Locate the cell with the specified text and output its (x, y) center coordinate. 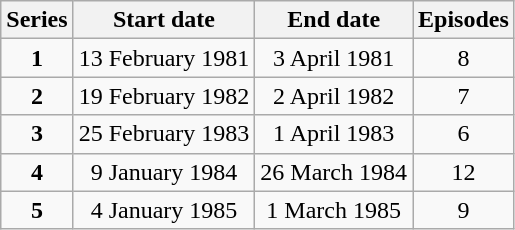
5 (37, 210)
13 February 1981 (164, 58)
3 April 1981 (334, 58)
1 March 1985 (334, 210)
9 (464, 210)
12 (464, 172)
1 April 1983 (334, 134)
25 February 1983 (164, 134)
26 March 1984 (334, 172)
1 (37, 58)
Series (37, 20)
2 April 1982 (334, 96)
9 January 1984 (164, 172)
4 January 1985 (164, 210)
3 (37, 134)
End date (334, 20)
6 (464, 134)
Start date (164, 20)
Episodes (464, 20)
19 February 1982 (164, 96)
4 (37, 172)
8 (464, 58)
7 (464, 96)
2 (37, 96)
